Scan for the cell matching the given text and deliver its [x, y] coordinate at center. 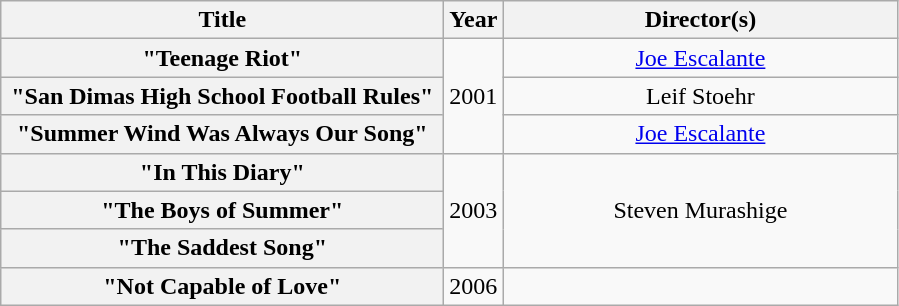
Title [222, 20]
2003 [474, 210]
"Teenage Riot" [222, 58]
2006 [474, 286]
"The Boys of Summer" [222, 210]
2001 [474, 96]
"The Saddest Song" [222, 248]
"Summer Wind Was Always Our Song" [222, 134]
"Not Capable of Love" [222, 286]
Steven Murashige [700, 210]
Year [474, 20]
"San Dimas High School Football Rules" [222, 96]
Leif Stoehr [700, 96]
Director(s) [700, 20]
"In This Diary" [222, 172]
